Determine the (x, y) coordinate at the center of the cell enclosing the given text.  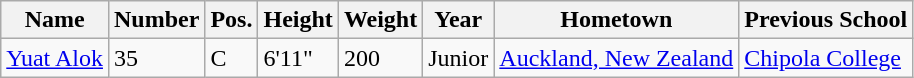
Year (458, 20)
Number (156, 20)
C (232, 58)
Chipola College (826, 58)
Yuat Alok (55, 58)
Height (298, 20)
Hometown (616, 20)
Junior (458, 58)
35 (156, 58)
Pos. (232, 20)
Weight (380, 20)
6'11" (298, 58)
Name (55, 20)
200 (380, 58)
Auckland, New Zealand (616, 58)
Previous School (826, 20)
